Capture the cell that displays the provided text and extract its [x, y] central coordinate. 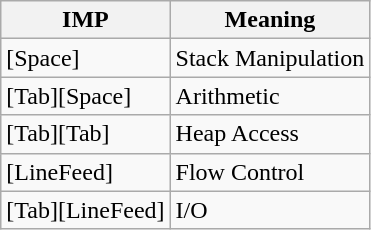
[Tab][Space] [86, 96]
Stack Manipulation [270, 58]
[Space] [86, 58]
Heap Access [270, 134]
Flow Control [270, 172]
Meaning [270, 20]
[Tab][LineFeed] [86, 210]
Arithmetic [270, 96]
[LineFeed] [86, 172]
IMP [86, 20]
I/O [270, 210]
[Tab][Tab] [86, 134]
